Scan for the cell matching the given text and deliver its (x, y) coordinate at center. 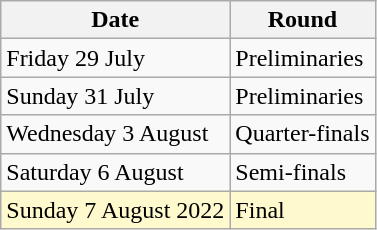
Round (302, 20)
Semi-finals (302, 172)
Sunday 7 August 2022 (116, 210)
Friday 29 July (116, 58)
Wednesday 3 August (116, 134)
Saturday 6 August (116, 172)
Sunday 31 July (116, 96)
Date (116, 20)
Final (302, 210)
Quarter-finals (302, 134)
